Return (x, y) of the center of cell containing provided text 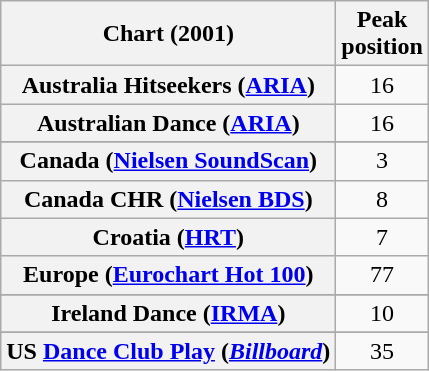
Peakposition (382, 34)
3 (382, 161)
8 (382, 199)
7 (382, 237)
Australian Dance (ARIA) (168, 123)
Ireland Dance (IRMA) (168, 313)
Chart (2001) (168, 34)
35 (382, 351)
Australia Hitseekers (ARIA) (168, 85)
Croatia (HRT) (168, 237)
Canada CHR (Nielsen BDS) (168, 199)
US Dance Club Play (Billboard) (168, 351)
77 (382, 275)
Canada (Nielsen SoundScan) (168, 161)
10 (382, 313)
Europe (Eurochart Hot 100) (168, 275)
